Search for the cell housing the specified text and yield its (X, Y) center coordinate. 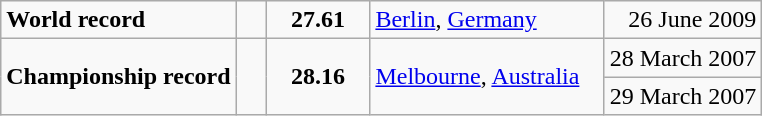
Melbourne, Australia (487, 77)
26 June 2009 (683, 20)
World record (118, 20)
29 March 2007 (683, 96)
28 March 2007 (683, 58)
Championship record (118, 77)
Berlin, Germany (487, 20)
28.16 (318, 77)
27.61 (318, 20)
